Find where the given text appears and provide that cell's center as (X, Y) coordinate. 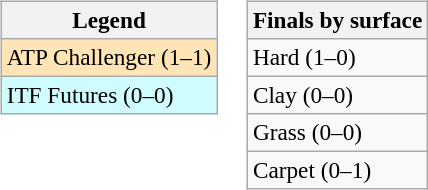
Clay (0–0) (337, 95)
Carpet (0–1) (337, 171)
Legend (108, 20)
Finals by surface (337, 20)
Grass (0–0) (337, 133)
ATP Challenger (1–1) (108, 57)
ITF Futures (0–0) (108, 95)
Hard (1–0) (337, 57)
